Scan for the cell matching the given text and deliver its [X, Y] coordinate at center. 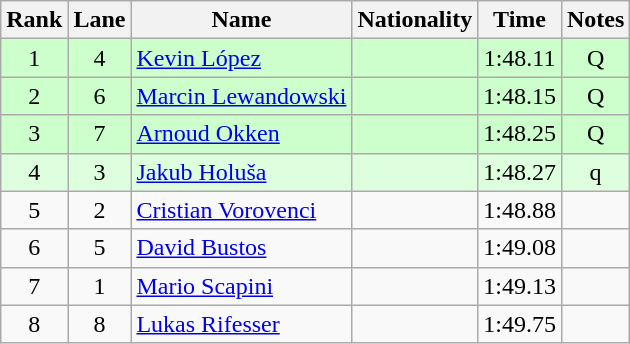
Jakub Holuša [242, 172]
Rank [34, 20]
1:48.11 [520, 58]
1:48.27 [520, 172]
1:48.25 [520, 134]
Cristian Vorovenci [242, 210]
Kevin López [242, 58]
1:49.08 [520, 248]
q [595, 172]
Arnoud Okken [242, 134]
1:48.88 [520, 210]
Marcin Lewandowski [242, 96]
Nationality [415, 20]
1:49.75 [520, 324]
Name [242, 20]
1:49.13 [520, 286]
Mario Scapini [242, 286]
Time [520, 20]
1:48.15 [520, 96]
David Bustos [242, 248]
Notes [595, 20]
Lukas Rifesser [242, 324]
Lane [100, 20]
